Capture the cell that displays the provided text and extract its (X, Y) central coordinate. 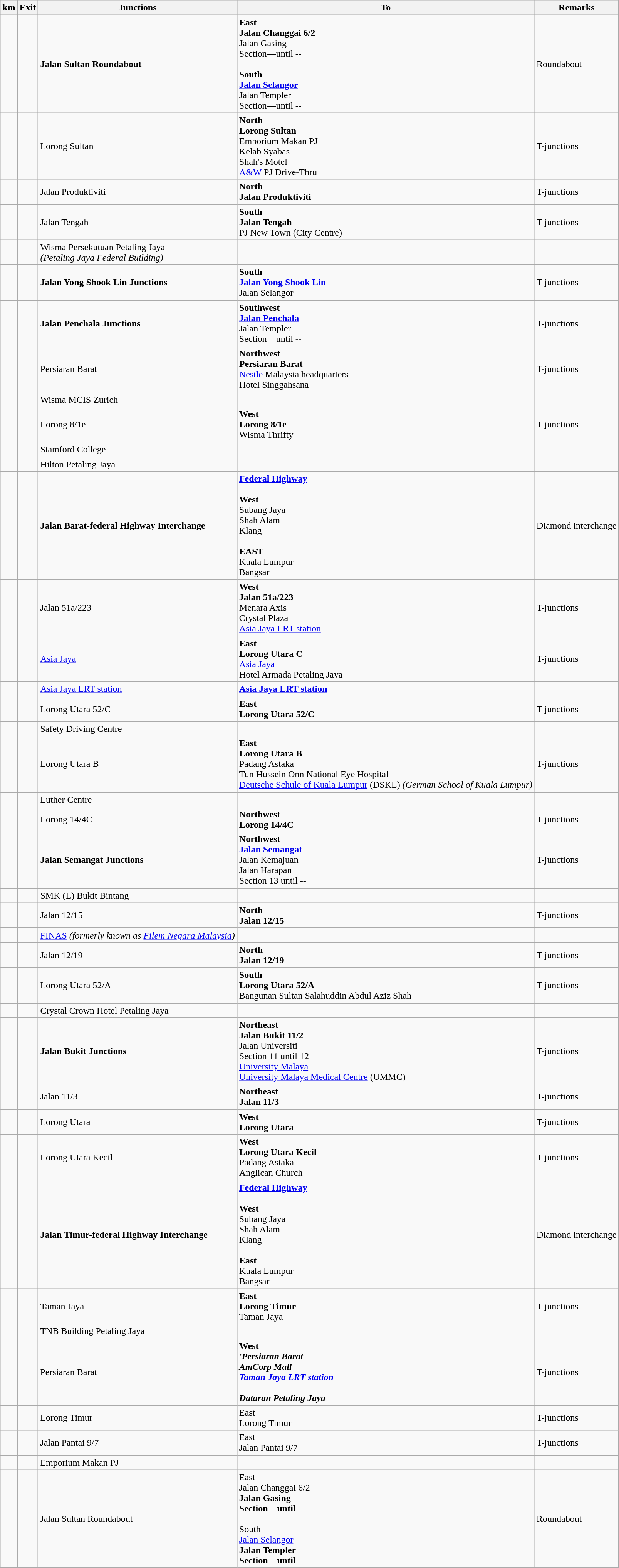
To (386, 8)
EastJalan Pantai 9/7 (386, 1443)
Remarks (577, 8)
Taman Jaya (138, 1306)
Jalan Timur-federal Highway Interchange (138, 1234)
TNB Building Petaling Jaya (138, 1331)
NorthJalan Produktiviti (386, 192)
Lorong Utara B (138, 764)
NorthwestJalan SemangatJalan KemajuanJalan HarapanSection 13 until -- (386, 860)
Jalan Penchala Junctions (138, 323)
Hilton Petaling Jaya (138, 464)
WestLorong 8/1eWisma Thrifty (386, 424)
Emporium Makan PJ (138, 1463)
Jalan 51a/223 (138, 608)
Lorong Timur (138, 1417)
WestLorong Utara (386, 1122)
EastLorong Utara BPadang AstakaTun Hussein Onn National Eye Hospital Deutsche Schule of Kuala Lumpur (DSKL) (German School of Kuala Lumpur) (386, 764)
Lorong Utara (138, 1122)
EastLorong Timur (386, 1417)
km (9, 8)
FINAS (formerly known as Filem Negara Malaysia) (138, 935)
NorthJalan 12/19 (386, 955)
Jalan 12/19 (138, 955)
EastLorong Utara 52/C (386, 709)
Luther Centre (138, 800)
Exit (28, 8)
Jalan Pantai 9/7 (138, 1443)
Stamford College (138, 449)
NorthJalan 12/15 (386, 915)
West'Persiaran BaratAmCorp Mall Taman Jaya LRT stationDataran Petaling Jaya (386, 1372)
Asia Jaya (138, 659)
SouthLorong Utara 52/ABangunan Sultan Salahuddin Abdul Aziz Shah (386, 985)
Wisma Persekutuan Petaling Jaya(Petaling Jaya Federal Building) (138, 253)
Jalan Semangat Junctions (138, 860)
Crystal Crown Hotel Petaling Jaya (138, 1011)
Junctions (138, 8)
SMK (L) Bukit Bintang (138, 895)
EastLorong TimurTaman Jaya (386, 1306)
NortheastJalan 11/3 (386, 1097)
Lorong 8/1e (138, 424)
SouthwestJalan PenchalaJalan TemplerSection—until -- (386, 323)
Jalan Barat-federal Highway Interchange (138, 526)
Lorong 14/4C (138, 819)
Jalan Bukit Junctions (138, 1051)
Safety Driving Centre (138, 729)
Lorong Utara 52/C (138, 709)
WestJalan 51a/223Menara AxisCrystal Plaza Asia Jaya LRT station (386, 608)
SouthJalan TengahPJ New Town (City Centre) (386, 222)
Wisma MCIS Zurich (138, 399)
Lorong Sultan (138, 146)
Lorong Utara Kecil (138, 1157)
NorthwestPersiaran BaratNestle Malaysia headquartersHotel Singgahsana (386, 369)
NorthLorong SultanEmporium Makan PJKelab SyabasShah's MotelA&W PJ Drive-Thru (386, 146)
Lorong Utara 52/A (138, 985)
Jalan 12/15 (138, 915)
Jalan 11/3 (138, 1097)
WestLorong Utara KecilPadang AstakaAnglican Church (386, 1157)
Jalan Produktiviti (138, 192)
Jalan Tengah (138, 222)
SouthJalan Yong Shook LinJalan Selangor (386, 283)
Federal HighwayWestSubang JayaShah AlamKlangEastKuala LumpurBangsar (386, 1234)
NorthwestLorong 14/4C (386, 819)
EastLorong Utara CAsia JayaHotel Armada Petaling Jaya (386, 659)
Jalan Yong Shook Lin Junctions (138, 283)
Federal HighwayWestSubang JayaShah AlamKlangEASTKuala LumpurBangsar (386, 526)
NortheastJalan Bukit 11/2Jalan UniversitiSection 11 until 12University Malaya University Malaya Medical Centre (UMMC) (386, 1051)
